Pinpoint the cell where the given text exists, returning its [x, y] midpoint coordinate. 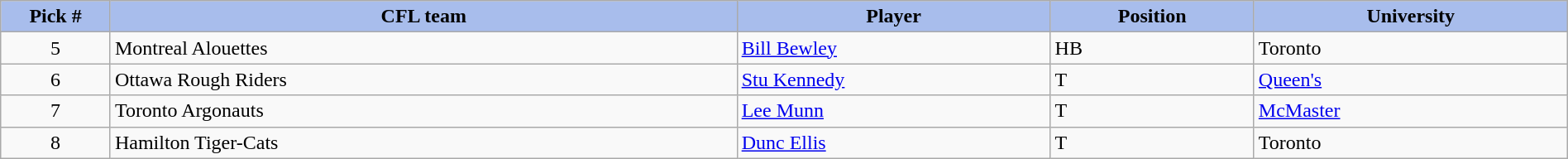
6 [56, 79]
University [1411, 17]
7 [56, 111]
8 [56, 142]
Montreal Alouettes [423, 48]
Toronto Argonauts [423, 111]
Dunc Ellis [893, 142]
5 [56, 48]
Stu Kennedy [893, 79]
Pick # [56, 17]
CFL team [423, 17]
Bill Bewley [893, 48]
Position [1152, 17]
Hamilton Tiger-Cats [423, 142]
Player [893, 17]
McMaster [1411, 111]
Ottawa Rough Riders [423, 79]
HB [1152, 48]
Lee Munn [893, 111]
Queen's [1411, 79]
